Provide the [X, Y] coordinate of the cell's center where the given text is located.  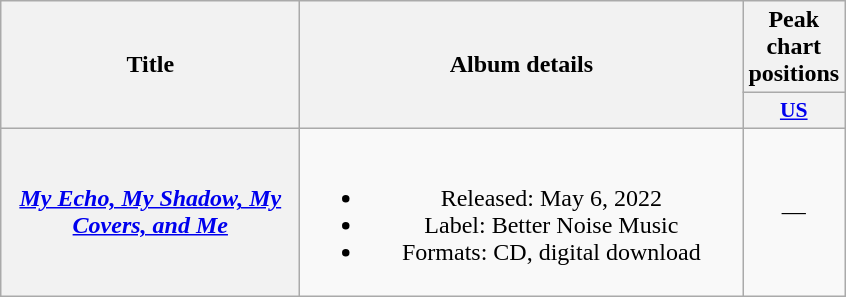
My Echo, My Shadow, My Covers, and Me [150, 212]
— [794, 212]
Peak chart positions [794, 47]
US [794, 111]
Released: May 6, 2022Label: Better Noise MusicFormats: CD, digital download [522, 212]
Title [150, 65]
Album details [522, 65]
